Detect which cell encompasses the target text, then output its (x, y) center coordinate. 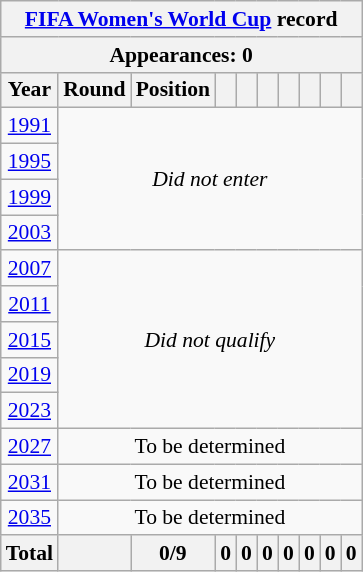
1995 (30, 162)
Year (30, 90)
2019 (30, 375)
2003 (30, 233)
2011 (30, 304)
2007 (30, 269)
2027 (30, 447)
2031 (30, 482)
Position (173, 90)
2035 (30, 518)
Total (30, 554)
1999 (30, 197)
Round (94, 90)
1991 (30, 126)
2015 (30, 340)
Did not enter (210, 179)
Did not qualify (210, 340)
0/9 (173, 554)
Appearances: 0 (182, 55)
2023 (30, 411)
FIFA Women's World Cup record (182, 19)
